Identify which cell holds the provided text, then report its [X, Y] central coordinate. 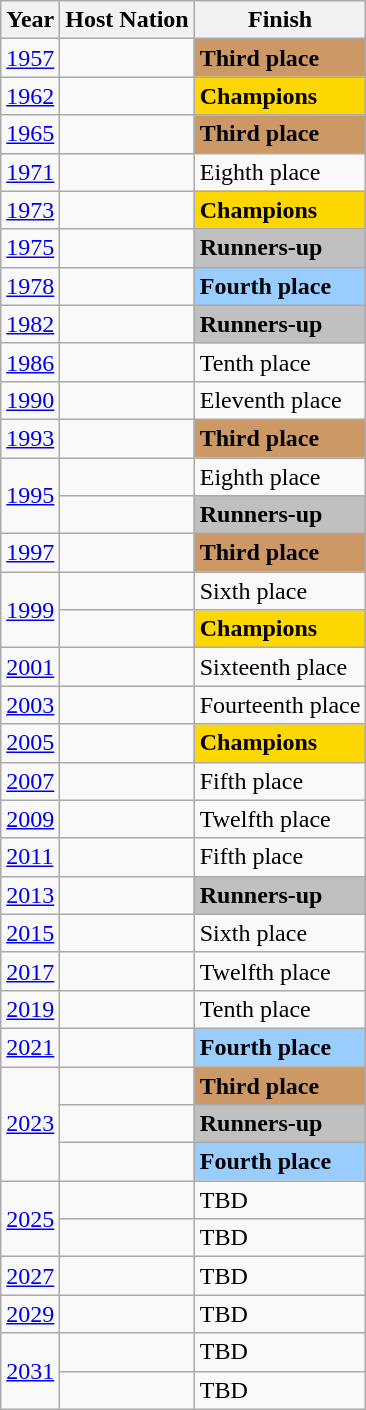
2009 [30, 819]
1957 [30, 58]
Finish [280, 20]
1982 [30, 324]
Fourteenth place [280, 705]
1965 [30, 134]
Sixteenth place [280, 667]
1978 [30, 286]
2011 [30, 857]
2027 [30, 1276]
1986 [30, 362]
2015 [30, 933]
1993 [30, 438]
2031 [30, 1371]
1975 [30, 248]
1990 [30, 400]
2019 [30, 1009]
1973 [30, 210]
2029 [30, 1314]
1995 [30, 496]
2005 [30, 743]
Eleventh place [280, 400]
Year [30, 20]
Host Nation [127, 20]
1971 [30, 172]
2007 [30, 781]
2001 [30, 667]
2023 [30, 1123]
1962 [30, 96]
2025 [30, 1219]
1997 [30, 553]
2021 [30, 1047]
2013 [30, 895]
2003 [30, 705]
1999 [30, 610]
2017 [30, 971]
